Return (X, Y) of the center of cell containing provided text 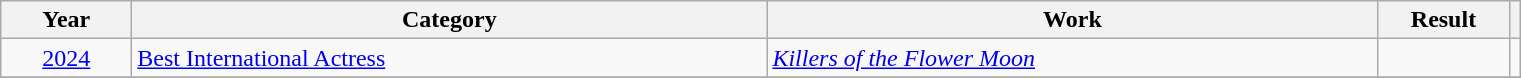
2024 (66, 58)
Best International Actress (450, 58)
Year (66, 20)
Work (1072, 20)
Result (1444, 20)
Category (450, 20)
Killers of the Flower Moon (1072, 58)
